Scan for the cell matching the given text and deliver its [X, Y] coordinate at center. 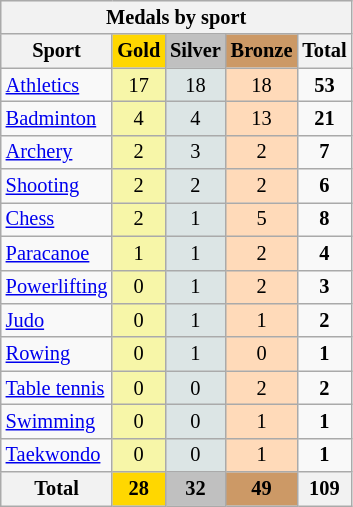
49 [262, 489]
Bronze [262, 51]
Swimming [57, 421]
8 [324, 219]
28 [138, 489]
Gold [138, 51]
Archery [57, 152]
5 [262, 219]
Powerlifting [57, 287]
Judo [57, 320]
Silver [196, 51]
Table tennis [57, 388]
Shooting [57, 186]
Medals by sport [176, 17]
Paracanoe [57, 253]
6 [324, 186]
32 [196, 489]
17 [138, 85]
Athletics [57, 85]
Taekwondo [57, 455]
7 [324, 152]
Sport [57, 51]
Chess [57, 219]
53 [324, 85]
13 [262, 118]
Rowing [57, 354]
Badminton [57, 118]
109 [324, 489]
21 [324, 118]
